From the cell containing the given text, extract its center point as (X, Y) coordinate. 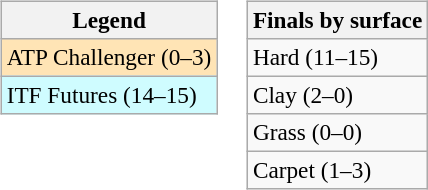
Hard (11–15) (337, 57)
Legend (108, 20)
Clay (2–0) (337, 95)
Carpet (1–3) (337, 171)
Grass (0–0) (337, 133)
Finals by surface (337, 20)
ATP Challenger (0–3) (108, 57)
ITF Futures (14–15) (108, 95)
